Return (x, y) of the center of cell containing provided text 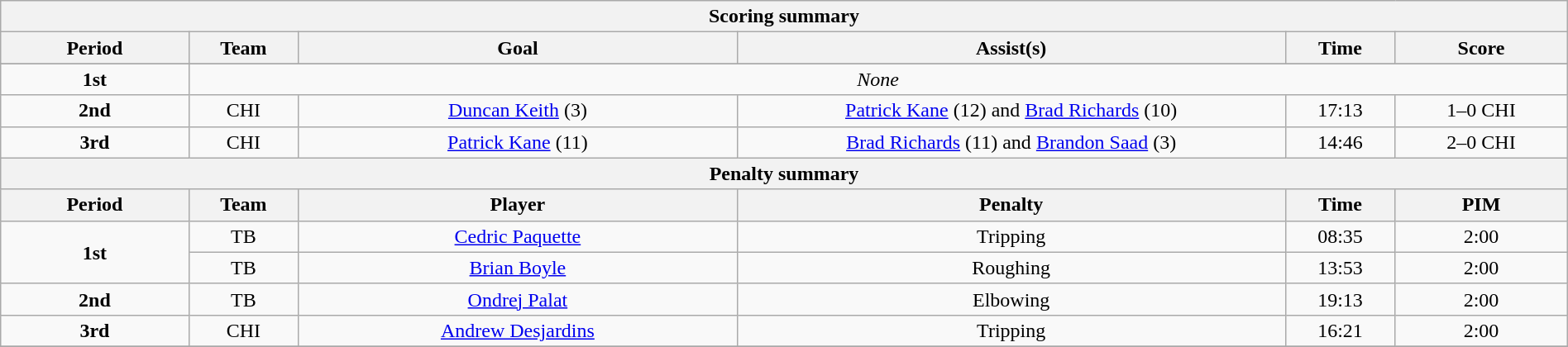
1–0 CHI (1481, 111)
None (878, 79)
Patrick Kane (11) (518, 142)
Cedric Paquette (518, 236)
Elbowing (1011, 299)
13:53 (1340, 268)
19:13 (1340, 299)
17:13 (1340, 111)
Penalty (1011, 205)
PIM (1481, 205)
Roughing (1011, 268)
2–0 CHI (1481, 142)
Andrew Desjardins (518, 330)
Assist(s) (1011, 48)
Scoring summary (784, 17)
16:21 (1340, 330)
08:35 (1340, 236)
Score (1481, 48)
Goal (518, 48)
Player (518, 205)
14:46 (1340, 142)
Brian Boyle (518, 268)
Ondrej Palat (518, 299)
Patrick Kane (12) and Brad Richards (10) (1011, 111)
Penalty summary (784, 173)
Brad Richards (11) and Brandon Saad (3) (1011, 142)
Duncan Keith (3) (518, 111)
